Locate the cell with the specified text and output its (X, Y) center coordinate. 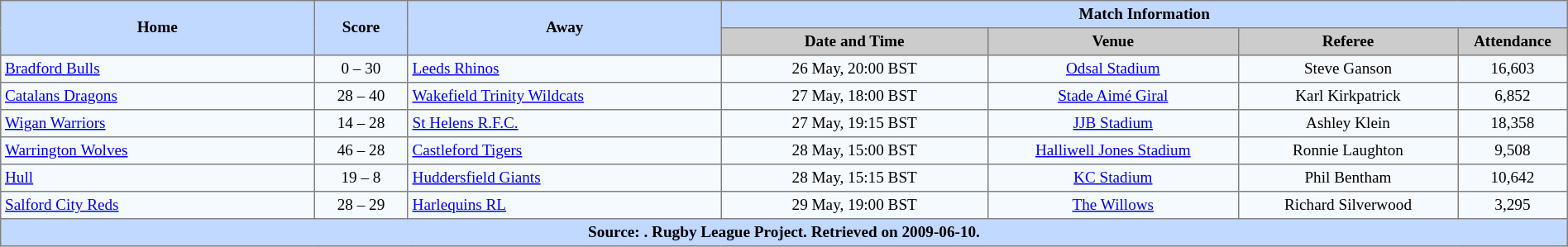
Castleford Tigers (564, 150)
Date and Time (854, 41)
Stade Aimé Giral (1113, 96)
26 May, 20:00 BST (854, 69)
Score (361, 28)
The Willows (1113, 205)
Source: . Rugby League Project. Retrieved on 2009-06-10. (784, 233)
Odsal Stadium (1113, 69)
10,642 (1513, 178)
27 May, 19:15 BST (854, 124)
Steve Ganson (1348, 69)
Bradford Bulls (157, 69)
Leeds Rhinos (564, 69)
Wigan Warriors (157, 124)
28 May, 15:00 BST (854, 150)
St Helens R.F.C. (564, 124)
JJB Stadium (1113, 124)
6,852 (1513, 96)
Harlequins RL (564, 205)
Richard Silverwood (1348, 205)
Match Information (1145, 15)
Referee (1348, 41)
9,508 (1513, 150)
Wakefield Trinity Wildcats (564, 96)
Huddersfield Giants (564, 178)
Hull (157, 178)
Karl Kirkpatrick (1348, 96)
27 May, 18:00 BST (854, 96)
Ronnie Laughton (1348, 150)
19 – 8 (361, 178)
28 – 29 (361, 205)
14 – 28 (361, 124)
Ashley Klein (1348, 124)
Halliwell Jones Stadium (1113, 150)
29 May, 19:00 BST (854, 205)
Catalans Dragons (157, 96)
Attendance (1513, 41)
Venue (1113, 41)
28 – 40 (361, 96)
Salford City Reds (157, 205)
28 May, 15:15 BST (854, 178)
0 – 30 (361, 69)
46 – 28 (361, 150)
Phil Bentham (1348, 178)
18,358 (1513, 124)
Home (157, 28)
Warrington Wolves (157, 150)
3,295 (1513, 205)
16,603 (1513, 69)
Away (564, 28)
KC Stadium (1113, 178)
